Return the [x, y] coordinate for the center point of the cell that contains the specified text.  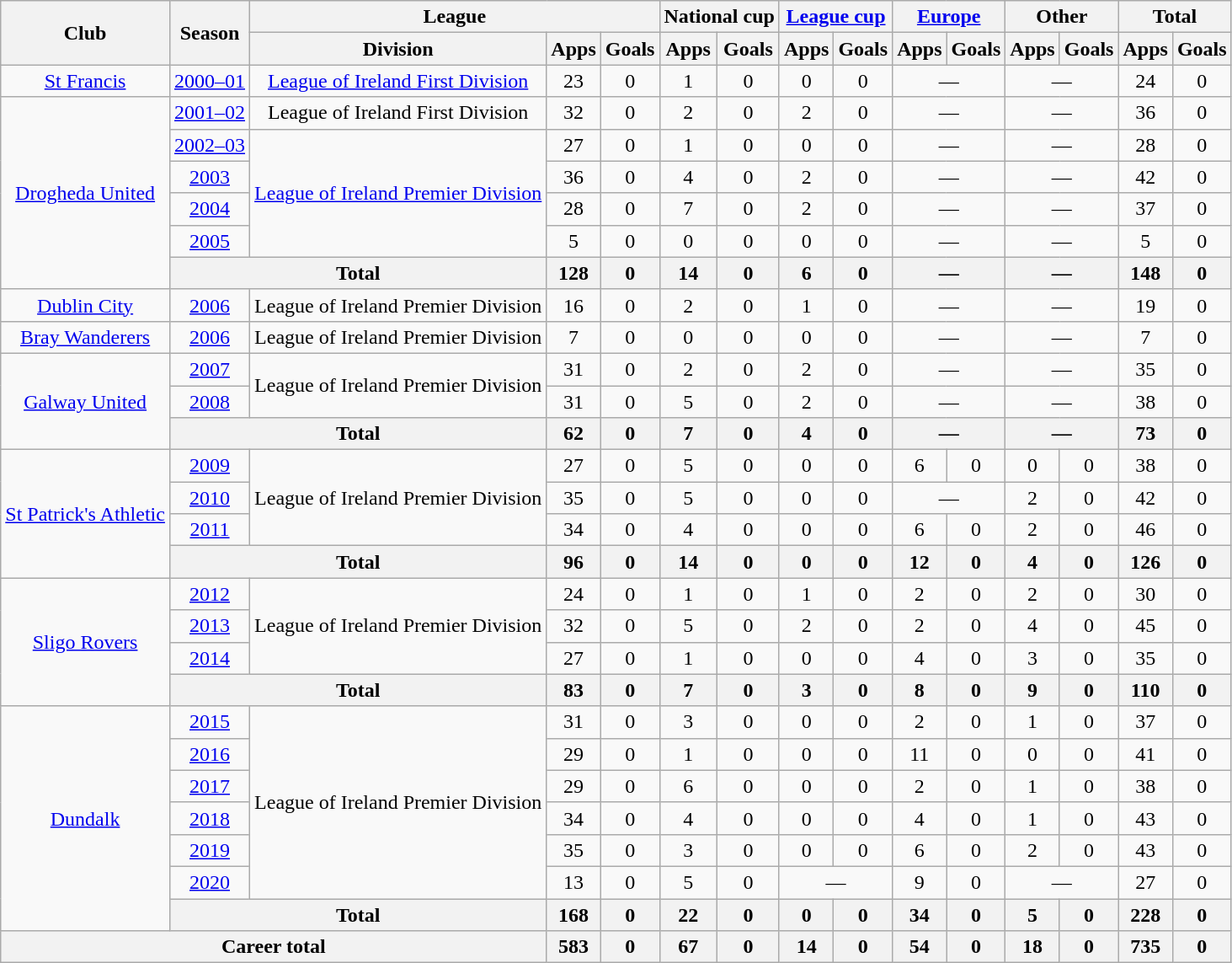
2013 [209, 626]
2011 [209, 530]
30 [1145, 594]
18 [1032, 947]
2005 [209, 241]
2009 [209, 466]
19 [1145, 305]
League cup [835, 17]
54 [920, 947]
Sligo Rovers [86, 642]
13 [573, 882]
16 [573, 305]
2016 [209, 754]
583 [573, 947]
Season [209, 33]
2014 [209, 658]
148 [1145, 273]
2018 [209, 818]
41 [1145, 754]
2007 [209, 369]
2019 [209, 850]
96 [573, 562]
11 [920, 754]
2015 [209, 722]
Division [398, 49]
228 [1145, 914]
46 [1145, 530]
2010 [209, 498]
Career total [274, 947]
126 [1145, 562]
St Francis [86, 81]
110 [1145, 690]
Drogheda United [86, 193]
12 [920, 562]
168 [573, 914]
735 [1145, 947]
73 [1145, 434]
8 [920, 690]
National cup [719, 17]
62 [573, 434]
45 [1145, 626]
23 [573, 81]
2020 [209, 882]
2008 [209, 402]
Bray Wanderers [86, 337]
22 [688, 914]
83 [573, 690]
Europe [949, 17]
2002–03 [209, 145]
Dundalk [86, 818]
Dublin City [86, 305]
2000–01 [209, 81]
2001–02 [209, 113]
League [455, 17]
Other [1062, 17]
67 [688, 947]
2012 [209, 594]
2003 [209, 177]
Club [86, 33]
Galway United [86, 401]
2004 [209, 209]
128 [573, 273]
St Patrick's Athletic [86, 514]
2017 [209, 786]
